Extract the [X, Y] coordinate from the center of the cell holding the provided text.  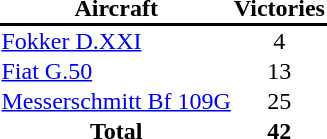
25 [279, 101]
4 [279, 41]
13 [279, 71]
Messerschmitt Bf 109G [116, 101]
Fiat G.50 [116, 71]
Fokker D.XXI [116, 41]
